From the cell containing the given text, extract its center point as (X, Y) coordinate. 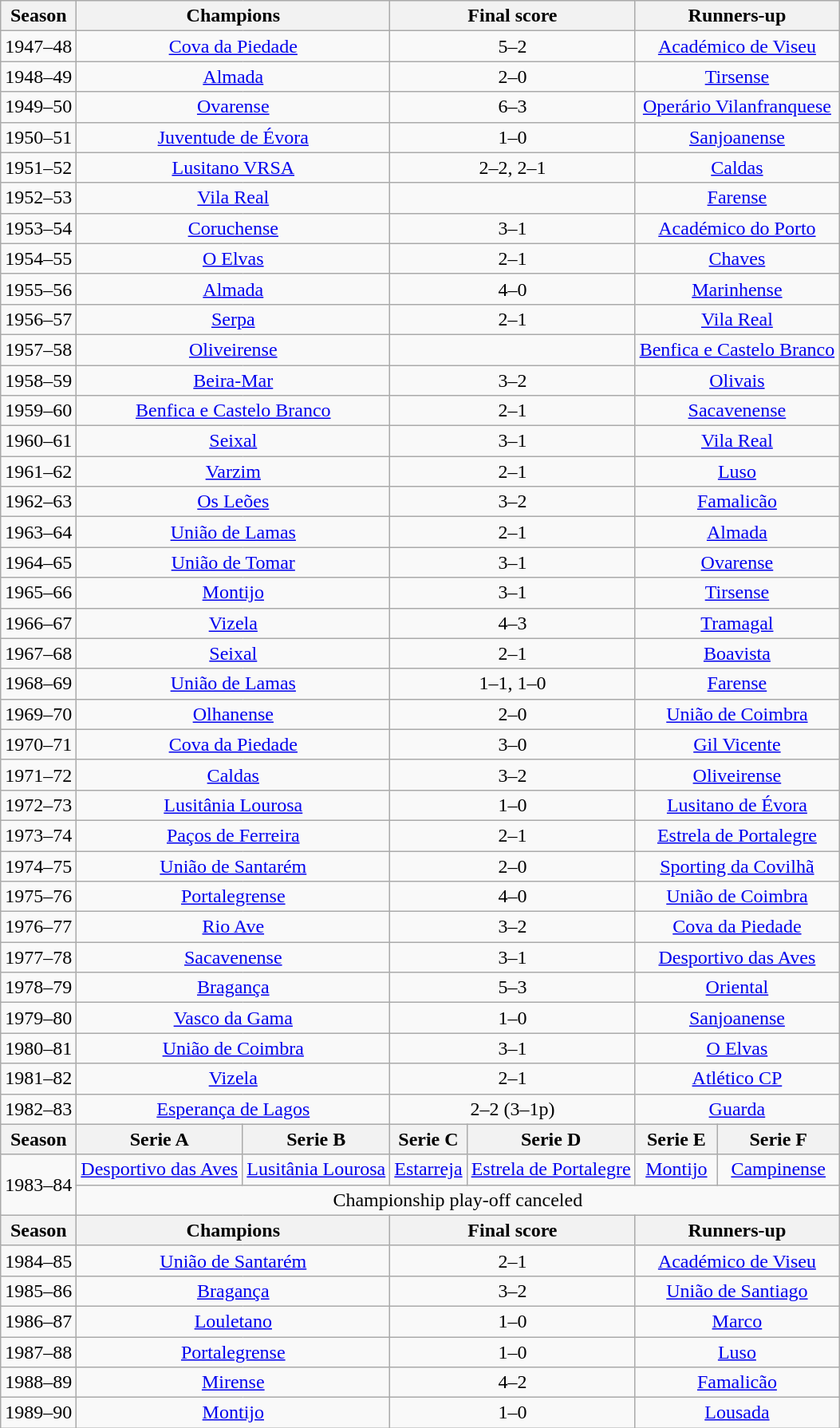
1987–88 (38, 1352)
Os Leões (233, 502)
Marinhense (737, 289)
Vasco da Gama (233, 1018)
1950–51 (38, 137)
1952–53 (38, 198)
1968–69 (38, 684)
6–3 (512, 107)
Serie F (779, 1139)
Lousada (737, 1413)
1972–73 (38, 805)
Rio Ave (233, 927)
1967–68 (38, 653)
4–2 (512, 1383)
Esperança de Lagos (233, 1109)
1973–74 (38, 835)
1965–66 (38, 593)
1–1, 1–0 (512, 684)
1960–61 (38, 441)
1981–82 (38, 1079)
Operário Vilanfranquese (737, 107)
Championship play-off canceled (458, 1200)
1974–75 (38, 866)
Gil Vicente (737, 744)
5–3 (512, 988)
Olhanense (233, 714)
Chaves (737, 258)
1985–86 (38, 1291)
2–2, 2–1 (512, 168)
1970–71 (38, 744)
União de Santiago (737, 1291)
Juventude de Évora (233, 137)
1951–52 (38, 168)
1962–63 (38, 502)
1961–62 (38, 471)
Guarda (737, 1109)
1978–79 (38, 988)
Boavista (737, 653)
Sporting da Covilhã (737, 866)
3–0 (512, 744)
1949–50 (38, 107)
Louletano (233, 1321)
Estarreja (428, 1170)
1947–48 (38, 46)
Mirense (233, 1383)
Coruchense (233, 228)
4–3 (512, 623)
1986–87 (38, 1321)
Lusitano VRSA (233, 168)
Serie B (316, 1139)
1984–85 (38, 1260)
1982–83 (38, 1109)
Campinense (779, 1170)
1979–80 (38, 1018)
Olivais (737, 381)
1959–60 (38, 411)
Varzim (233, 471)
1983–84 (38, 1185)
Atlético CP (737, 1079)
1955–56 (38, 289)
1988–89 (38, 1383)
Oriental (737, 988)
1975–76 (38, 897)
1980–81 (38, 1048)
1969–70 (38, 714)
Paços de Ferreira (233, 835)
1976–77 (38, 927)
1956–57 (38, 319)
1954–55 (38, 258)
Académico do Porto (737, 228)
Marco (737, 1321)
1964–65 (38, 562)
Serie E (676, 1139)
Lusitano de Évora (737, 805)
2–2 (3–1p) (512, 1109)
1957–58 (38, 349)
1977–78 (38, 957)
1989–90 (38, 1413)
1971–72 (38, 775)
Serpa (233, 319)
5–2 (512, 46)
União de Tomar (233, 562)
1953–54 (38, 228)
Serie C (428, 1139)
Beira-Mar (233, 381)
Serie A (160, 1139)
1958–59 (38, 381)
Serie D (550, 1139)
Tramagal (737, 623)
1948–49 (38, 77)
1963–64 (38, 532)
1966–67 (38, 623)
